For the text-containing cell, return its midpoint in (x, y) coordinate format. 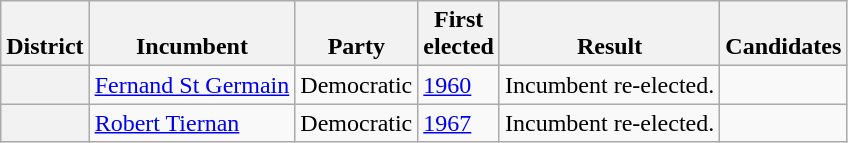
Robert Tiernan (192, 123)
1960 (459, 85)
Firstelected (459, 34)
Candidates (784, 34)
Incumbent (192, 34)
1967 (459, 123)
Result (609, 34)
District (45, 34)
Party (356, 34)
Fernand St Germain (192, 85)
